Extract the [x, y] coordinate from the center of the cell holding the provided text.  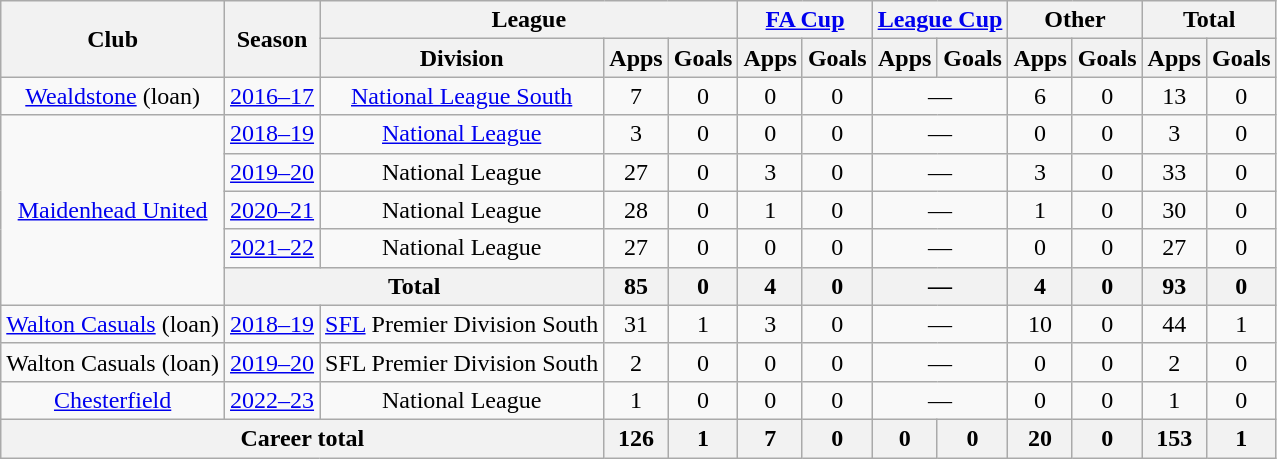
126 [636, 438]
85 [636, 286]
Club [113, 39]
National League South [462, 96]
153 [1174, 438]
30 [1174, 210]
2021–22 [272, 248]
League Cup [940, 20]
Wealdstone (loan) [113, 96]
2016–17 [272, 96]
93 [1174, 286]
League [529, 20]
FA Cup [805, 20]
6 [1040, 96]
Career total [302, 438]
Maidenhead United [113, 210]
31 [636, 324]
2020–21 [272, 210]
28 [636, 210]
20 [1040, 438]
33 [1174, 172]
2022–23 [272, 400]
Chesterfield [113, 400]
Other [1075, 20]
Division [462, 58]
Season [272, 39]
13 [1174, 96]
10 [1040, 324]
44 [1174, 324]
